Detect which cell encompasses the target text, then output its (x, y) center coordinate. 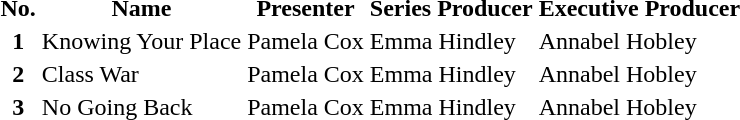
Knowing Your Place (141, 41)
Class War (141, 74)
